Identify which cell holds the provided text, then report its (x, y) central coordinate. 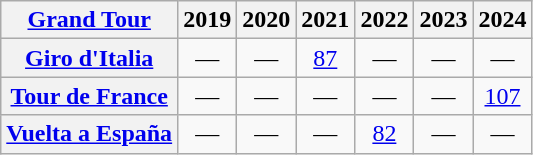
Giro d'Italia (90, 58)
2021 (326, 20)
107 (502, 96)
Vuelta a España (90, 134)
2020 (266, 20)
Grand Tour (90, 20)
2019 (208, 20)
Tour de France (90, 96)
87 (326, 58)
2024 (502, 20)
2022 (384, 20)
82 (384, 134)
2023 (444, 20)
